Detect which cell encompasses the target text, then output its (X, Y) center coordinate. 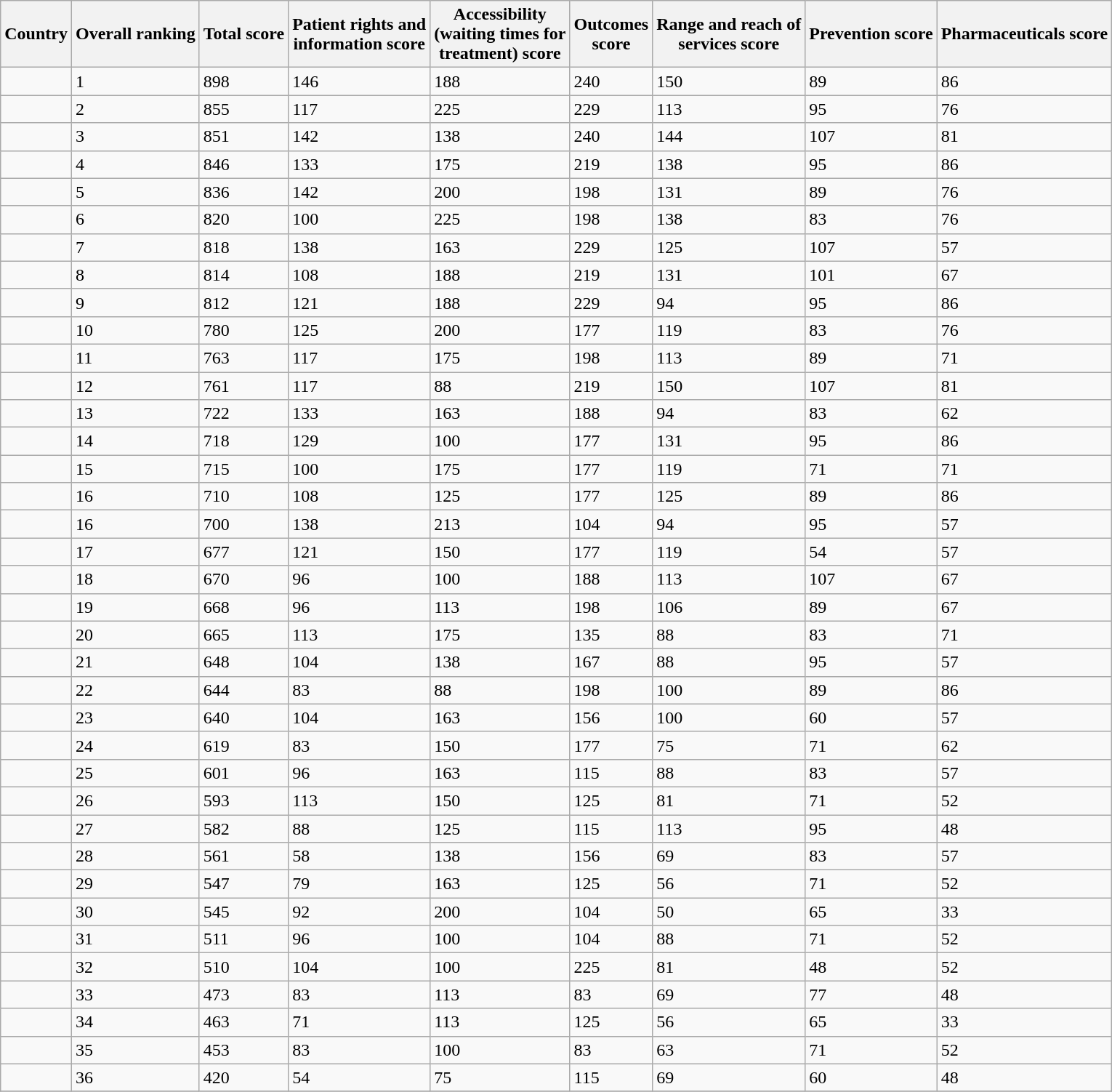
26 (135, 800)
644 (243, 690)
135 (611, 635)
Patient rights and information score (359, 34)
11 (135, 358)
36 (135, 1077)
Pharmaceuticals score (1025, 34)
58 (359, 856)
6 (135, 220)
13 (135, 414)
820 (243, 220)
836 (243, 192)
818 (243, 247)
18 (135, 579)
92 (359, 912)
453 (243, 1050)
31 (135, 939)
Overall ranking (135, 34)
846 (243, 164)
22 (135, 690)
855 (243, 109)
Accessibility (waiting times for treatment) score (500, 34)
547 (243, 884)
30 (135, 912)
601 (243, 773)
593 (243, 800)
101 (871, 275)
Prevention score (871, 34)
213 (500, 524)
814 (243, 275)
619 (243, 745)
2 (135, 109)
28 (135, 856)
23 (135, 718)
21 (135, 662)
780 (243, 330)
63 (729, 1050)
Range and reach of services score (729, 34)
27 (135, 828)
722 (243, 414)
700 (243, 524)
561 (243, 856)
35 (135, 1050)
25 (135, 773)
710 (243, 497)
665 (243, 635)
Total score (243, 34)
8 (135, 275)
14 (135, 441)
77 (871, 995)
812 (243, 302)
20 (135, 635)
19 (135, 607)
144 (729, 137)
129 (359, 441)
15 (135, 469)
5 (135, 192)
17 (135, 552)
146 (359, 81)
106 (729, 607)
10 (135, 330)
167 (611, 662)
50 (729, 912)
718 (243, 441)
3 (135, 137)
761 (243, 386)
463 (243, 1022)
898 (243, 81)
79 (359, 884)
670 (243, 579)
582 (243, 828)
Country (36, 34)
24 (135, 745)
545 (243, 912)
510 (243, 967)
715 (243, 469)
851 (243, 137)
4 (135, 164)
511 (243, 939)
763 (243, 358)
29 (135, 884)
7 (135, 247)
1 (135, 81)
9 (135, 302)
12 (135, 386)
34 (135, 1022)
473 (243, 995)
32 (135, 967)
Outcomes score (611, 34)
668 (243, 607)
648 (243, 662)
640 (243, 718)
677 (243, 552)
420 (243, 1077)
